For the text-containing cell, return its midpoint in (x, y) coordinate format. 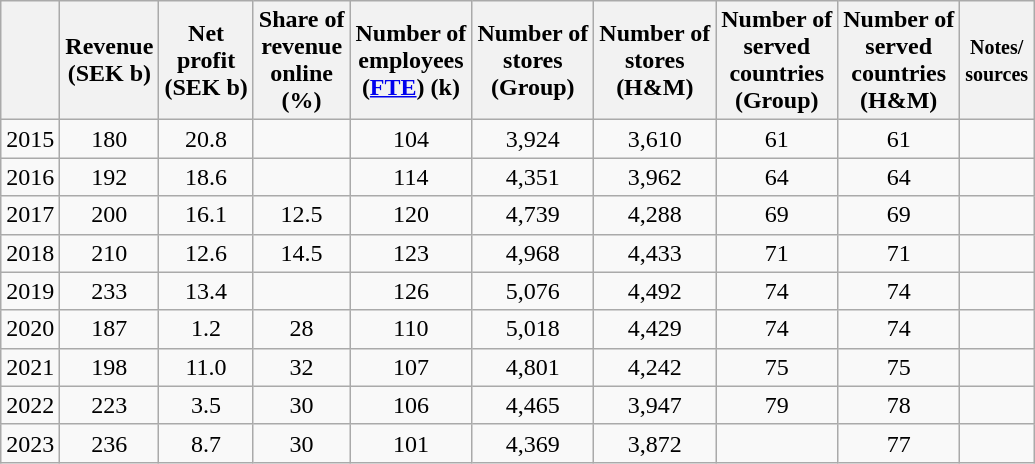
2019 (30, 291)
4,242 (655, 367)
Number ofemployees(FTE) (k) (411, 60)
104 (411, 139)
2015 (30, 139)
3,610 (655, 139)
14.5 (302, 253)
3.5 (206, 405)
2016 (30, 177)
78 (899, 405)
28 (302, 329)
192 (110, 177)
236 (110, 443)
12.6 (206, 253)
198 (110, 367)
114 (411, 177)
101 (411, 443)
4,801 (533, 367)
126 (411, 291)
79 (777, 405)
4,288 (655, 215)
2018 (30, 253)
Netprofit(SEK b) (206, 60)
5,018 (533, 329)
180 (110, 139)
32 (302, 367)
1.2 (206, 329)
12.5 (302, 215)
20.8 (206, 139)
16.1 (206, 215)
2022 (30, 405)
Notes/sources (997, 60)
4,739 (533, 215)
13.4 (206, 291)
2020 (30, 329)
4,465 (533, 405)
2017 (30, 215)
223 (110, 405)
77 (899, 443)
4,351 (533, 177)
18.6 (206, 177)
3,872 (655, 443)
4,433 (655, 253)
Revenue(SEK b) (110, 60)
2023 (30, 443)
187 (110, 329)
200 (110, 215)
123 (411, 253)
233 (110, 291)
107 (411, 367)
Number ofservedcountries(H&M) (899, 60)
Number ofstores(Group) (533, 60)
Number ofstores(H&M) (655, 60)
3,924 (533, 139)
4,492 (655, 291)
120 (411, 215)
4,429 (655, 329)
Share ofrevenueonline(%) (302, 60)
2021 (30, 367)
Number ofservedcountries(Group) (777, 60)
4,369 (533, 443)
3,962 (655, 177)
11.0 (206, 367)
8.7 (206, 443)
210 (110, 253)
5,076 (533, 291)
110 (411, 329)
4,968 (533, 253)
3,947 (655, 405)
106 (411, 405)
